Return the (x, y) coordinate for the center point of the cell that contains the specified text.  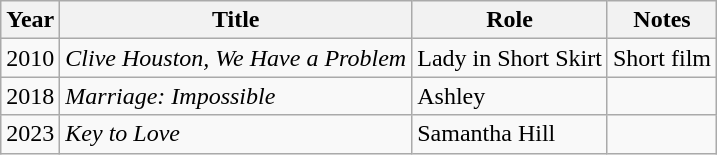
Lady in Short Skirt (510, 58)
2023 (30, 134)
Role (510, 20)
Clive Houston, We Have a Problem (236, 58)
Title (236, 20)
Marriage: Impossible (236, 96)
Samantha Hill (510, 134)
Notes (662, 20)
2018 (30, 96)
Ashley (510, 96)
Short film (662, 58)
Year (30, 20)
Key to Love (236, 134)
2010 (30, 58)
